From the cell containing the given text, extract its center point as [X, Y] coordinate. 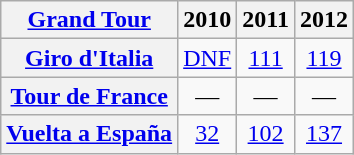
2012 [324, 20]
119 [324, 58]
DNF [208, 58]
Grand Tour [90, 20]
111 [266, 58]
2011 [266, 20]
137 [324, 134]
Giro d'Italia [90, 58]
Vuelta a España [90, 134]
Tour de France [90, 96]
102 [266, 134]
2010 [208, 20]
32 [208, 134]
